Find where the given text appears and provide that cell's center as (X, Y) coordinate. 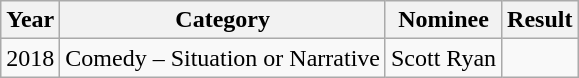
Comedy – Situation or Narrative (223, 58)
Year (30, 20)
Nominee (443, 20)
2018 (30, 58)
Result (540, 20)
Scott Ryan (443, 58)
Category (223, 20)
